Scan for the cell matching the given text and deliver its (x, y) coordinate at center. 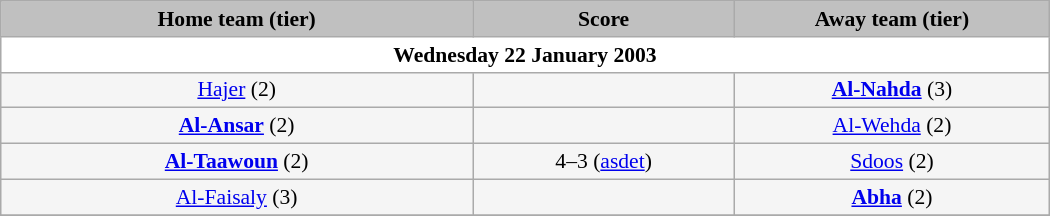
Home team (tier) (237, 19)
Score (604, 19)
Hajer (2) (237, 90)
Abha (2) (892, 197)
Wednesday 22 January 2003 (525, 55)
Away team (tier) (892, 19)
Al-Taawoun (2) (237, 162)
Sdoos (2) (892, 162)
Al-Faisaly (3) (237, 197)
Al-Ansar (2) (237, 126)
Al-Nahda (3) (892, 90)
4–3 (asdet) (604, 162)
Al-Wehda (2) (892, 126)
